Identify which cell holds the provided text, then report its [x, y] central coordinate. 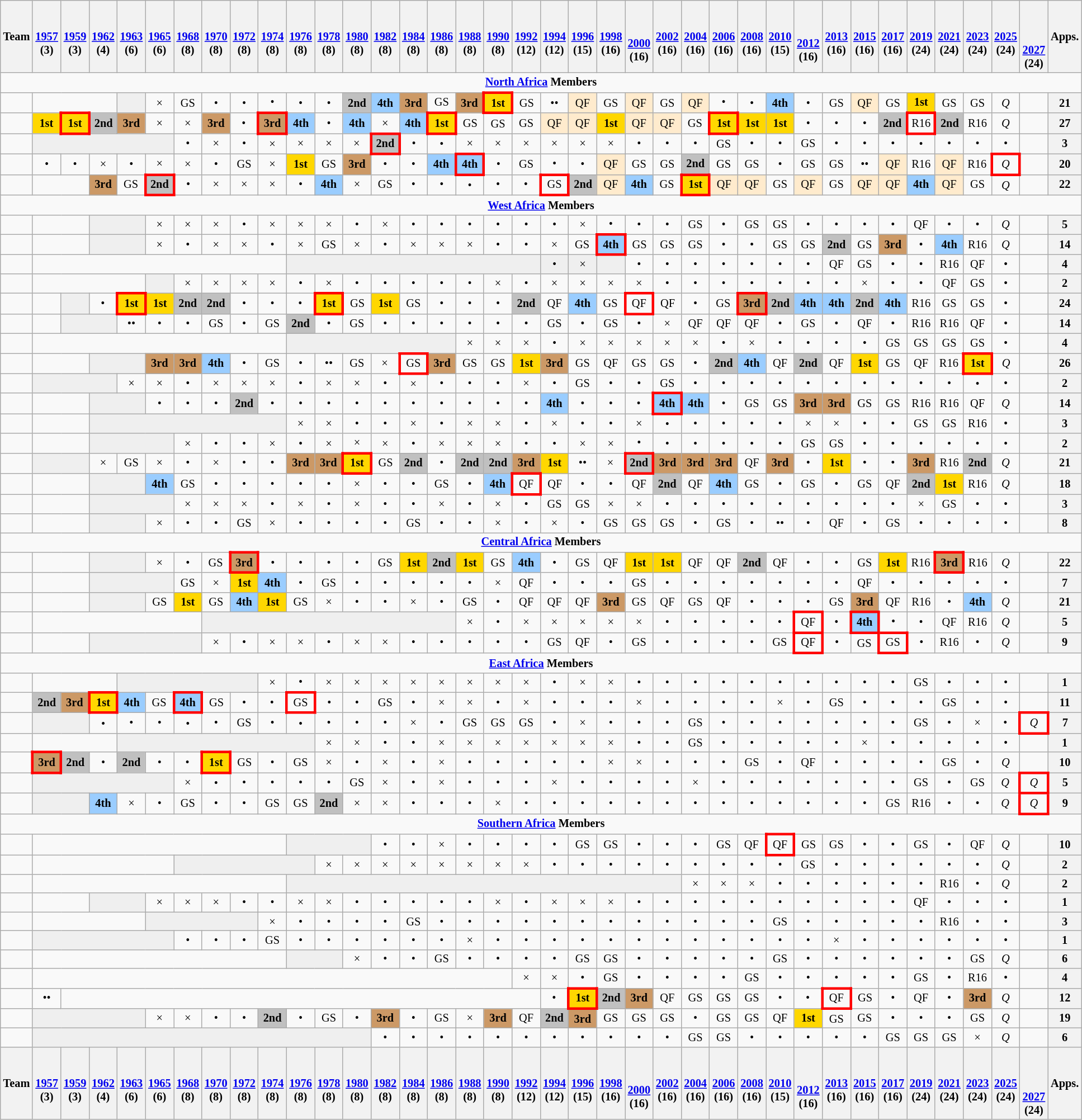
24 [1065, 303]
26 [1065, 363]
Central Africa Members [541, 542]
19 [1065, 1018]
27 [1065, 123]
West Africa Members [541, 205]
East Africa Members [541, 663]
20 [1065, 164]
18 [1065, 484]
Southern Africa Members [541, 824]
North Africa Members [541, 83]
11 [1065, 702]
8 [1065, 523]
12 [1065, 999]
